Pinpoint the cell where the given text exists, returning its [x, y] midpoint coordinate. 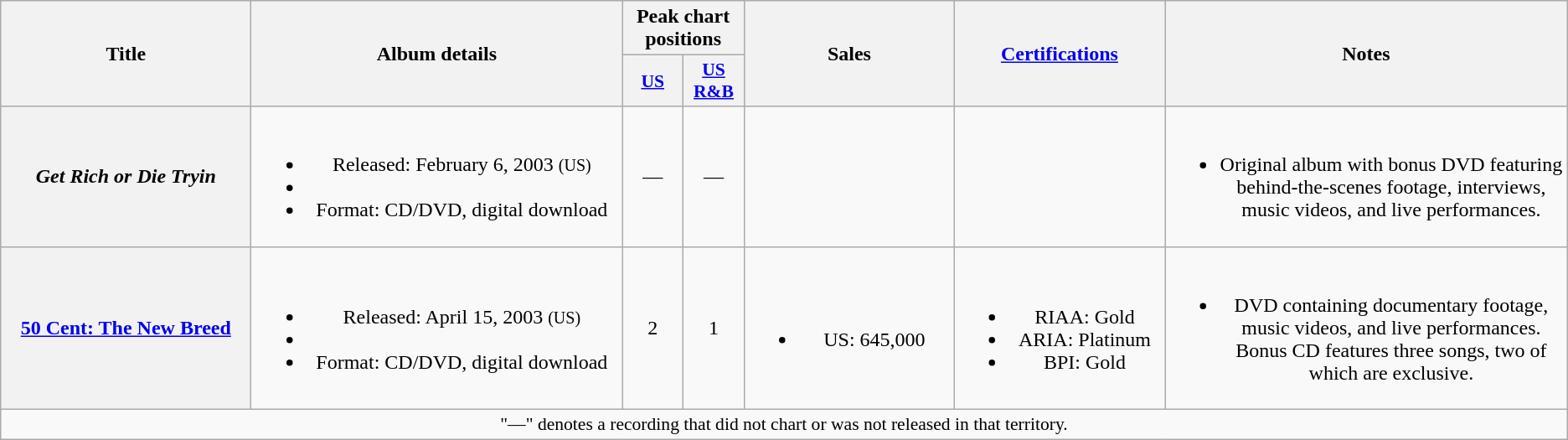
Peak chart positions [683, 28]
2 [653, 328]
US [653, 80]
RIAA: GoldARIA: PlatinumBPI: Gold [1059, 328]
US: 645,000 [849, 328]
Notes [1365, 54]
USR&B [714, 80]
50 Cent: The New Breed [126, 328]
Original album with bonus DVD featuring behind-the-scenes footage, interviews, music videos, and live performances. [1365, 176]
Released: April 15, 2003 (US)Format: CD/DVD, digital download [437, 328]
1 [714, 328]
Released: February 6, 2003 (US)Format: CD/DVD, digital download [437, 176]
Album details [437, 54]
Get Rich or Die Tryin [126, 176]
Certifications [1059, 54]
Title [126, 54]
DVD containing documentary footage, music videos, and live performances. Bonus CD features three songs, two of which are exclusive. [1365, 328]
Sales [849, 54]
"—" denotes a recording that did not chart or was not released in that territory. [784, 424]
